Scan for the cell matching the given text and deliver its [X, Y] coordinate at center. 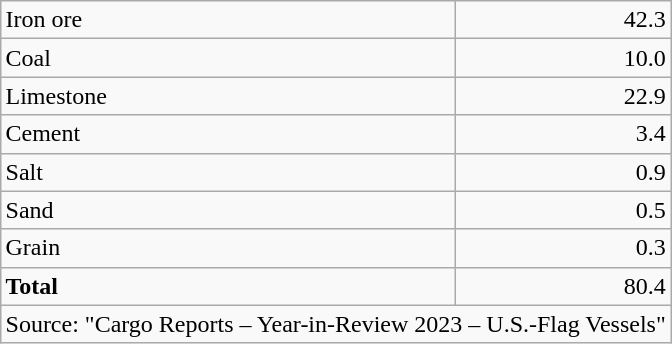
Coal [228, 58]
10.0 [564, 58]
0.5 [564, 210]
0.9 [564, 172]
Limestone [228, 96]
22.9 [564, 96]
Sand [228, 210]
0.3 [564, 248]
80.4 [564, 286]
Cement [228, 134]
Salt [228, 172]
Source: "Cargo Reports – Year-in-Review 2023 – U.S.-Flag Vessels" [336, 324]
Grain [228, 248]
Iron ore [228, 20]
42.3 [564, 20]
3.4 [564, 134]
Total [228, 286]
